Provide the [X, Y] coordinate of the cell's center where the given text is located.  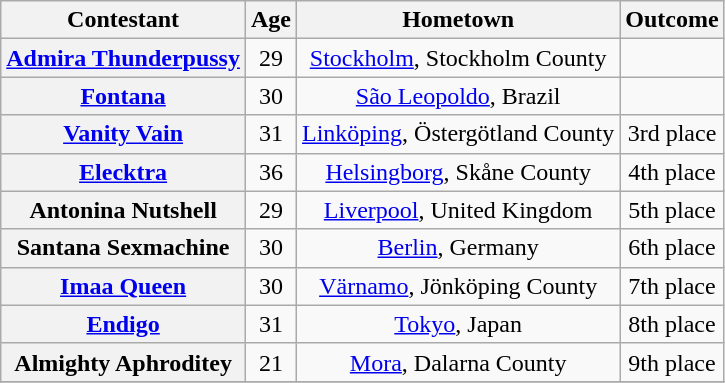
9th place [672, 362]
Liverpool, United Kingdom [458, 210]
6th place [672, 248]
Linköping, Östergötland County [458, 134]
Admira Thunderpussy [124, 58]
5th place [672, 210]
São Leopoldo, Brazil [458, 96]
Imaa Queen [124, 286]
Antonina Nutshell [124, 210]
8th place [672, 324]
Santana Sexmachine [124, 248]
Age [270, 20]
Berlin, Germany [458, 248]
Hometown [458, 20]
Helsingborg, Skåne County [458, 172]
7th place [672, 286]
Elecktra [124, 172]
Outcome [672, 20]
Endigo [124, 324]
Fontana [124, 96]
Värnamo, Jönköping County [458, 286]
Stockholm, Stockholm County [458, 58]
Contestant [124, 20]
3rd place [672, 134]
Vanity Vain [124, 134]
Almighty Aphroditey [124, 362]
Mora, Dalarna County [458, 362]
21 [270, 362]
Tokyo, Japan [458, 324]
36 [270, 172]
4th place [672, 172]
